Locate the cell with the specified text and output its [x, y] center coordinate. 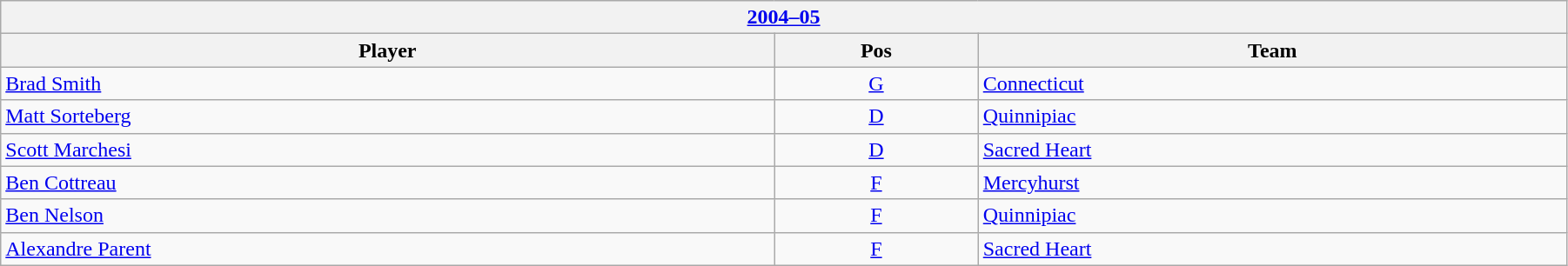
Pos [877, 50]
Player [388, 50]
Alexandre Parent [388, 249]
Ben Nelson [388, 216]
Ben Cottreau [388, 183]
Matt Sorteberg [388, 116]
G [877, 83]
Scott Marchesi [388, 150]
Brad Smith [388, 83]
Team [1272, 50]
Mercyhurst [1272, 183]
2004–05 [784, 17]
Connecticut [1272, 83]
